Return (X, Y) of the center of cell containing provided text 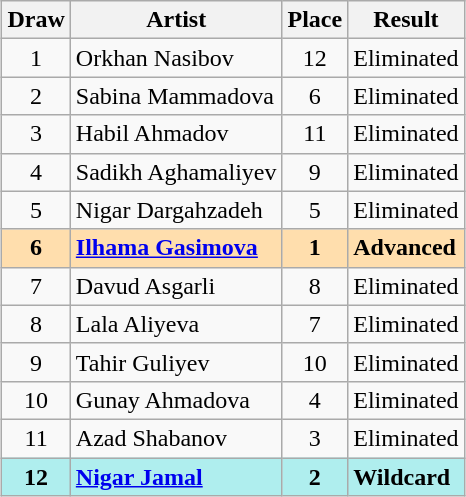
Result (406, 20)
Artist (176, 20)
Tahir Guliyev (176, 362)
Lala Aliyeva (176, 324)
Wildcard (406, 477)
Advanced (406, 248)
Nigar Jamal (176, 477)
Habil Ahmadov (176, 134)
Nigar Dargahzadeh (176, 210)
Sadikh Aghamaliyev (176, 172)
Ilhama Gasimova (176, 248)
Azad Shabanov (176, 438)
Gunay Ahmadova (176, 400)
Davud Asgarli (176, 286)
Sabina Mammadova (176, 96)
Orkhan Nasibov (176, 58)
Place (315, 20)
Draw (36, 20)
